For the text-containing cell, return its midpoint in (X, Y) coordinate format. 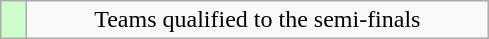
Teams qualified to the semi-finals (258, 20)
